Identify which cell holds the provided text, then report its [X, Y] central coordinate. 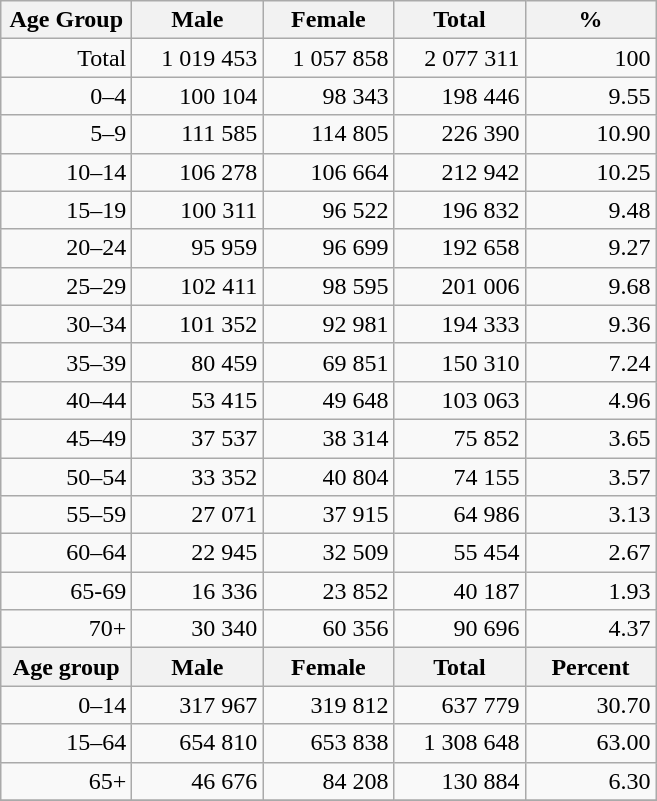
60 356 [328, 629]
212 942 [460, 172]
40 804 [328, 477]
40–44 [66, 400]
653 838 [328, 743]
10.25 [590, 172]
3.65 [590, 438]
65+ [66, 781]
30 340 [198, 629]
150 310 [460, 362]
32 509 [328, 553]
80 459 [198, 362]
1.93 [590, 591]
90 696 [460, 629]
37 537 [198, 438]
101 352 [198, 324]
46 676 [198, 781]
92 981 [328, 324]
100 [590, 58]
65-69 [66, 591]
192 658 [460, 248]
130 884 [460, 781]
3.57 [590, 477]
95 959 [198, 248]
100 104 [198, 96]
319 812 [328, 705]
15–64 [66, 743]
10–14 [66, 172]
1 019 453 [198, 58]
2 077 311 [460, 58]
38 314 [328, 438]
50–54 [66, 477]
103 063 [460, 400]
4.96 [590, 400]
7.24 [590, 362]
64 986 [460, 515]
4.37 [590, 629]
23 852 [328, 591]
2.67 [590, 553]
55–59 [66, 515]
40 187 [460, 591]
60–64 [66, 553]
0–14 [66, 705]
198 446 [460, 96]
74 155 [460, 477]
226 390 [460, 134]
35–39 [66, 362]
0–4 [66, 96]
37 915 [328, 515]
84 208 [328, 781]
70+ [66, 629]
96 699 [328, 248]
9.55 [590, 96]
63.00 [590, 743]
53 415 [198, 400]
98 343 [328, 96]
69 851 [328, 362]
1 308 648 [460, 743]
196 832 [460, 210]
654 810 [198, 743]
106 278 [198, 172]
6.30 [590, 781]
22 945 [198, 553]
637 779 [460, 705]
106 664 [328, 172]
20–24 [66, 248]
201 006 [460, 286]
9.27 [590, 248]
45–49 [66, 438]
100 311 [198, 210]
9.68 [590, 286]
9.48 [590, 210]
317 967 [198, 705]
% [590, 20]
30.70 [590, 705]
114 805 [328, 134]
49 648 [328, 400]
3.13 [590, 515]
16 336 [198, 591]
75 852 [460, 438]
5–9 [66, 134]
15–19 [66, 210]
96 522 [328, 210]
27 071 [198, 515]
Percent [590, 667]
Age group [66, 667]
102 411 [198, 286]
98 595 [328, 286]
55 454 [460, 553]
30–34 [66, 324]
Age Group [66, 20]
1 057 858 [328, 58]
33 352 [198, 477]
111 585 [198, 134]
9.36 [590, 324]
194 333 [460, 324]
25–29 [66, 286]
10.90 [590, 134]
